Locate the cell with the specified text and output its [x, y] center coordinate. 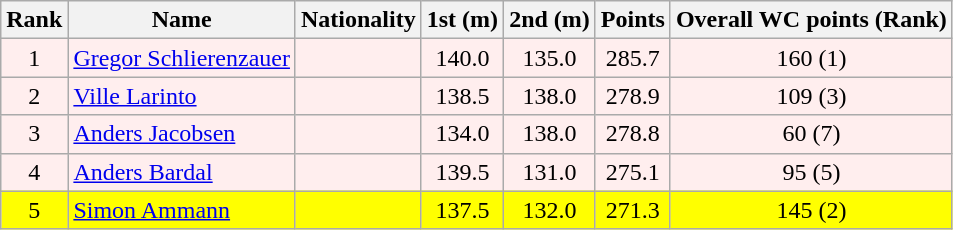
1 [34, 58]
109 (3) [811, 96]
135.0 [550, 58]
Overall WC points (Rank) [811, 20]
Anders Bardal [182, 172]
Rank [34, 20]
271.3 [632, 210]
3 [34, 134]
5 [34, 210]
Ville Larinto [182, 96]
137.5 [462, 210]
140.0 [462, 58]
285.7 [632, 58]
4 [34, 172]
132.0 [550, 210]
95 (5) [811, 172]
1st (m) [462, 20]
Anders Jacobsen [182, 134]
278.8 [632, 134]
Gregor Schlierenzauer [182, 58]
145 (2) [811, 210]
278.9 [632, 96]
131.0 [550, 172]
139.5 [462, 172]
Simon Ammann [182, 210]
160 (1) [811, 58]
134.0 [462, 134]
275.1 [632, 172]
Nationality [358, 20]
60 (7) [811, 134]
138.5 [462, 96]
Name [182, 20]
2nd (m) [550, 20]
Points [632, 20]
2 [34, 96]
